Return the [x, y] coordinate for the center point of the cell that contains the specified text.  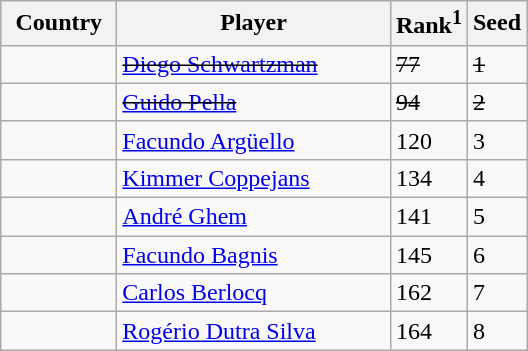
Rank1 [428, 24]
Facundo Bagnis [254, 255]
Player [254, 24]
André Ghem [254, 217]
1 [496, 64]
162 [428, 293]
7 [496, 293]
164 [428, 331]
Rogério Dutra Silva [254, 331]
120 [428, 140]
141 [428, 217]
94 [428, 102]
Country [59, 24]
77 [428, 64]
Facundo Argüello [254, 140]
5 [496, 217]
Guido Pella [254, 102]
134 [428, 178]
2 [496, 102]
Diego Schwartzman [254, 64]
145 [428, 255]
8 [496, 331]
Kimmer Coppejans [254, 178]
3 [496, 140]
4 [496, 178]
Seed [496, 24]
6 [496, 255]
Carlos Berlocq [254, 293]
